Provide the (x, y) coordinate of the cell's center where the given text is located.  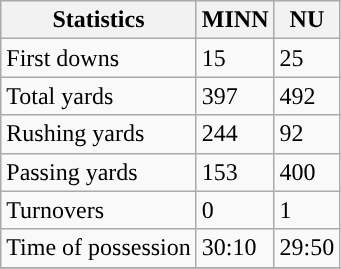
92 (307, 134)
153 (235, 172)
400 (307, 172)
Total yards (99, 96)
Time of possession (99, 248)
First downs (99, 58)
1 (307, 210)
MINN (235, 20)
Passing yards (99, 172)
492 (307, 96)
15 (235, 58)
0 (235, 210)
Rushing yards (99, 134)
244 (235, 134)
29:50 (307, 248)
Turnovers (99, 210)
30:10 (235, 248)
397 (235, 96)
NU (307, 20)
25 (307, 58)
Statistics (99, 20)
